Find where the given text appears and provide that cell's center as (X, Y) coordinate. 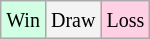
Win (24, 20)
Draw (72, 20)
Loss (126, 20)
